Capture the cell that displays the provided text and extract its (X, Y) central coordinate. 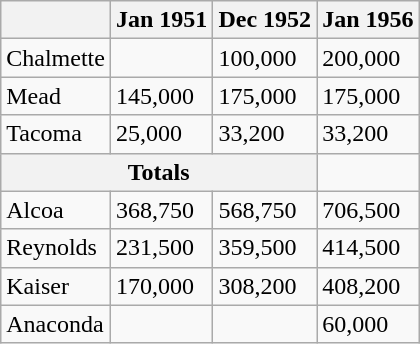
Jan 1951 (161, 20)
Totals (159, 172)
308,200 (265, 286)
368,750 (161, 210)
Jan 1956 (368, 20)
100,000 (265, 58)
25,000 (161, 134)
Kaiser (56, 286)
60,000 (368, 324)
145,000 (161, 96)
Anaconda (56, 324)
Tacoma (56, 134)
Alcoa (56, 210)
Reynolds (56, 248)
568,750 (265, 210)
Dec 1952 (265, 20)
Chalmette (56, 58)
Mead (56, 96)
231,500 (161, 248)
408,200 (368, 286)
359,500 (265, 248)
200,000 (368, 58)
414,500 (368, 248)
706,500 (368, 210)
170,000 (161, 286)
